Capture the cell that displays the provided text and extract its [x, y] central coordinate. 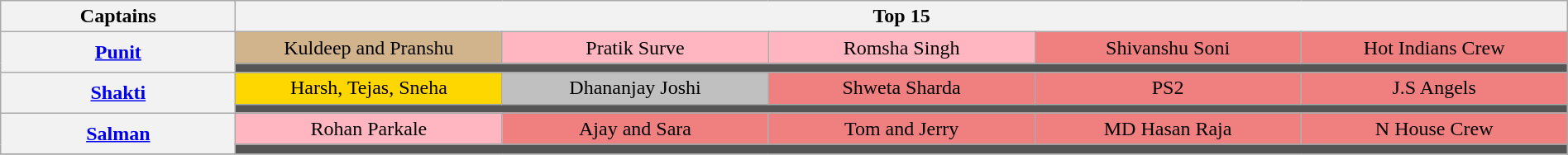
Tom and Jerry [901, 129]
Punit [118, 53]
Kuldeep and Pranshu [369, 48]
Salman [118, 134]
Captains [118, 16]
Hot Indians Crew [1434, 48]
Shweta Sharda [901, 88]
Dhananjay Joshi [635, 88]
Shivanshu Soni [1168, 48]
Top 15 [901, 16]
Pratik Surve [635, 48]
Rohan Parkale [369, 129]
Harsh, Tejas, Sneha [369, 88]
PS2 [1168, 88]
Romsha Singh [901, 48]
J.S Angels [1434, 88]
Shakti [118, 92]
Ajay and Sara [635, 129]
N House Crew [1434, 129]
MD Hasan Raja [1168, 129]
